Detect which cell encompasses the target text, then output its (x, y) center coordinate. 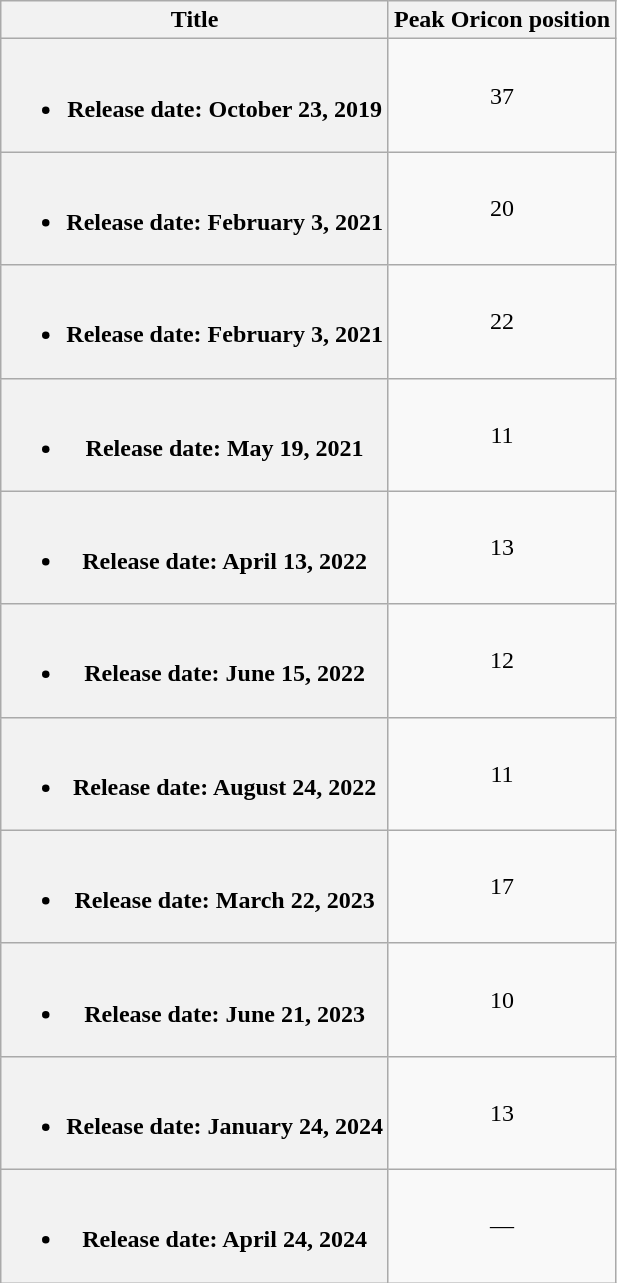
Release date: October 23, 2019 (195, 96)
20 (502, 208)
37 (502, 96)
12 (502, 660)
Release date: May 19, 2021 (195, 434)
Release date: January 24, 2024 (195, 1112)
Release date: August 24, 2022 (195, 774)
Release date: June 21, 2023 (195, 1000)
Release date: June 15, 2022 (195, 660)
Release date: March 22, 2023 (195, 886)
Release date: April 13, 2022 (195, 548)
Title (195, 20)
22 (502, 322)
Release date: April 24, 2024 (195, 1226)
Peak Oricon position (502, 20)
17 (502, 886)
10 (502, 1000)
— (502, 1226)
